Provide the (X, Y) coordinate of the cell's center where the given text is located.  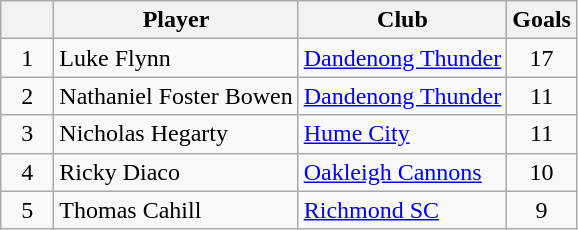
Club (402, 20)
1 (28, 58)
Nicholas Hegarty (176, 134)
5 (28, 210)
Player (176, 20)
4 (28, 172)
Hume City (402, 134)
Thomas Cahill (176, 210)
Ricky Diaco (176, 172)
Richmond SC (402, 210)
Oakleigh Cannons (402, 172)
10 (542, 172)
2 (28, 96)
17 (542, 58)
Goals (542, 20)
3 (28, 134)
Nathaniel Foster Bowen (176, 96)
9 (542, 210)
Luke Flynn (176, 58)
